Locate the cell with the specified text and output its (x, y) center coordinate. 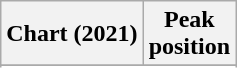
Peakposition (189, 34)
Chart (2021) (72, 34)
